Capture the cell that displays the provided text and extract its [X, Y] central coordinate. 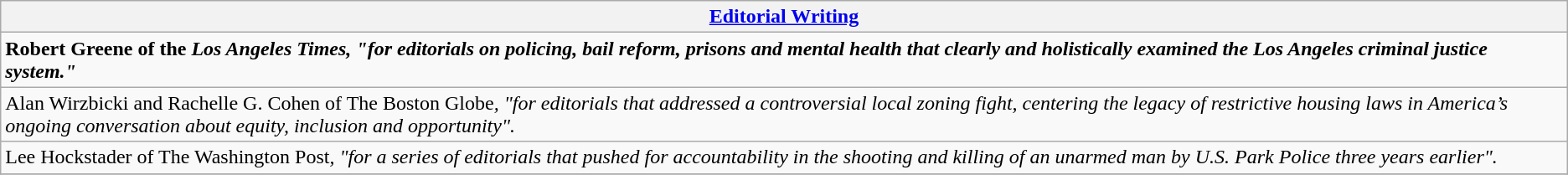
Editorial Writing [784, 17]
